Extract the (X, Y) coordinate from the center of the cell holding the provided text.  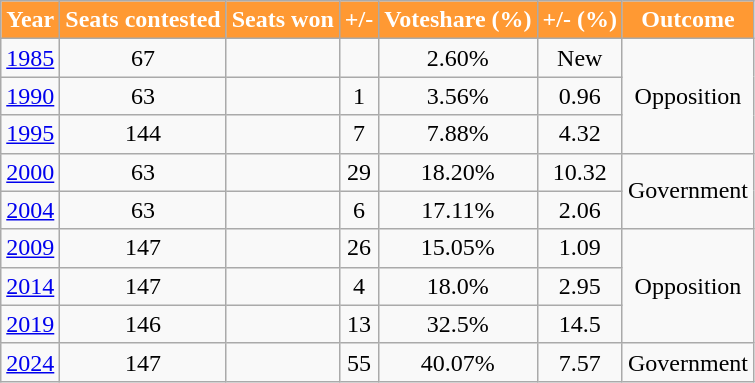
18.20% (458, 172)
Year (30, 20)
32.5% (458, 324)
67 (143, 58)
40.07% (458, 362)
7.88% (458, 134)
+/- (%) (580, 20)
55 (358, 362)
146 (143, 324)
2009 (30, 248)
1995 (30, 134)
10.32 (580, 172)
4.32 (580, 134)
Outcome (688, 20)
144 (143, 134)
6 (358, 210)
+/- (358, 20)
18.0% (458, 286)
2.60% (458, 58)
4 (358, 286)
1.09 (580, 248)
15.05% (458, 248)
2024 (30, 362)
2019 (30, 324)
3.56% (458, 96)
2.95 (580, 286)
Voteshare (%) (458, 20)
2.06 (580, 210)
17.11% (458, 210)
26 (358, 248)
Seats won (282, 20)
2014 (30, 286)
29 (358, 172)
1 (358, 96)
13 (358, 324)
1990 (30, 96)
14.5 (580, 324)
2004 (30, 210)
2000 (30, 172)
7 (358, 134)
7.57 (580, 362)
1985 (30, 58)
0.96 (580, 96)
New (580, 58)
Seats contested (143, 20)
